Find where the given text appears and provide that cell's center as [x, y] coordinate. 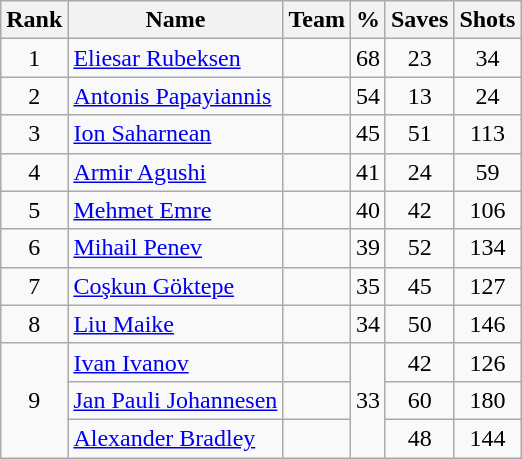
113 [488, 134]
% [368, 20]
8 [34, 324]
35 [368, 286]
126 [488, 362]
51 [419, 134]
180 [488, 400]
Eliesar Rubeksen [176, 58]
Name [176, 20]
48 [419, 438]
Shots [488, 20]
Saves [419, 20]
68 [368, 58]
106 [488, 210]
6 [34, 248]
Armir Agushi [176, 172]
13 [419, 96]
134 [488, 248]
Coşkun Göktepe [176, 286]
50 [419, 324]
Jan Pauli Johannesen [176, 400]
59 [488, 172]
41 [368, 172]
2 [34, 96]
146 [488, 324]
127 [488, 286]
40 [368, 210]
7 [34, 286]
Mihail Penev [176, 248]
Antonis Papayiannis [176, 96]
Team [317, 20]
60 [419, 400]
Mehmet Emre [176, 210]
33 [368, 400]
Rank [34, 20]
1 [34, 58]
Ion Saharnean [176, 134]
5 [34, 210]
52 [419, 248]
Liu Maike [176, 324]
9 [34, 400]
54 [368, 96]
Ivan Ivanov [176, 362]
4 [34, 172]
23 [419, 58]
39 [368, 248]
3 [34, 134]
144 [488, 438]
Alexander Bradley [176, 438]
